Capture the cell that displays the provided text and extract its [X, Y] central coordinate. 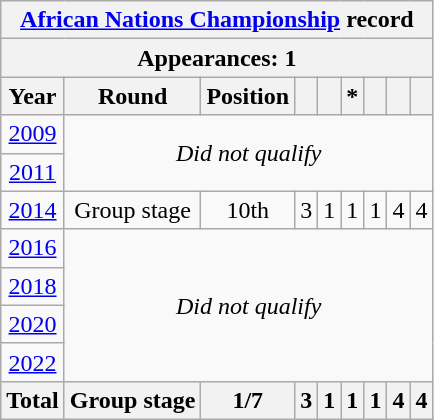
1/7 [248, 400]
2016 [33, 248]
2022 [33, 362]
10th [248, 210]
2014 [33, 210]
Position [248, 96]
2018 [33, 286]
2009 [33, 134]
2011 [33, 172]
Round [132, 96]
Appearances: 1 [217, 58]
African Nations Championship record [217, 20]
* [352, 96]
2020 [33, 324]
Total [33, 400]
Year [33, 96]
